Extract the [X, Y] coordinate from the center of the cell holding the provided text.  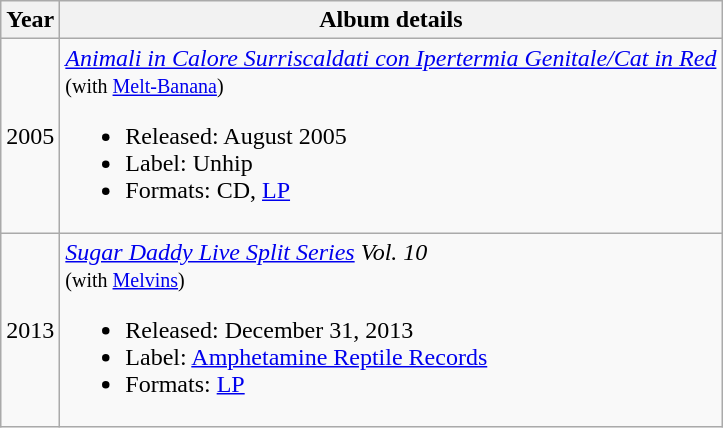
Year [30, 20]
2005 [30, 136]
Sugar Daddy Live Split Series Vol. 10(with Melvins)Released: December 31, 2013Label: Amphetamine Reptile RecordsFormats: LP [391, 330]
2013 [30, 330]
Animali in Calore Surriscaldati con Ipertermia Genitale/Cat in Red(with Melt-Banana)Released: August 2005Label: UnhipFormats: CD, LP [391, 136]
Album details [391, 20]
